Capture the cell that displays the provided text and extract its (X, Y) central coordinate. 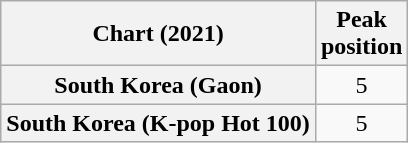
Chart (2021) (158, 34)
South Korea (K-pop Hot 100) (158, 123)
South Korea (Gaon) (158, 85)
Peakposition (361, 34)
